Capture the cell that displays the provided text and extract its [x, y] central coordinate. 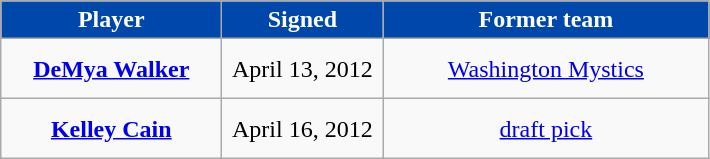
Washington Mystics [546, 69]
draft pick [546, 129]
DeMya Walker [112, 69]
Former team [546, 20]
Player [112, 20]
April 16, 2012 [302, 129]
April 13, 2012 [302, 69]
Kelley Cain [112, 129]
Signed [302, 20]
